Scan for the cell matching the given text and deliver its (x, y) coordinate at center. 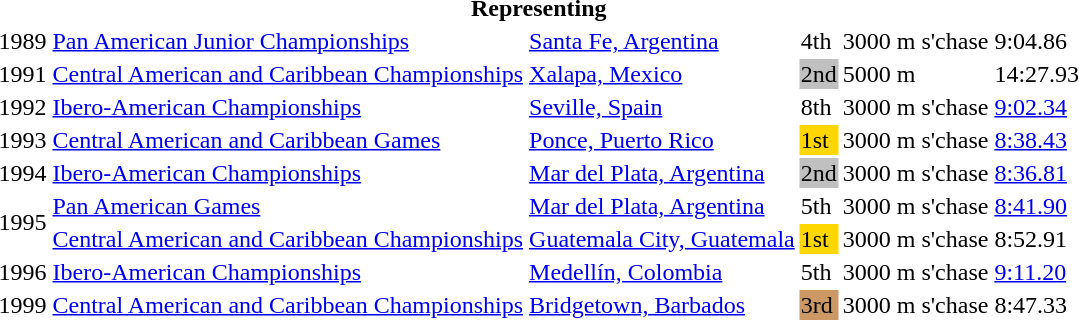
Bridgetown, Barbados (662, 305)
Central American and Caribbean Games (288, 140)
3rd (818, 305)
5000 m (916, 74)
Guatemala City, Guatemala (662, 239)
Ponce, Puerto Rico (662, 140)
Pan American Games (288, 206)
Seville, Spain (662, 107)
8th (818, 107)
Santa Fe, Argentina (662, 41)
Medellín, Colombia (662, 272)
4th (818, 41)
Xalapa, Mexico (662, 74)
Pan American Junior Championships (288, 41)
